Return the (X, Y) coordinate for the center point of the cell that contains the specified text.  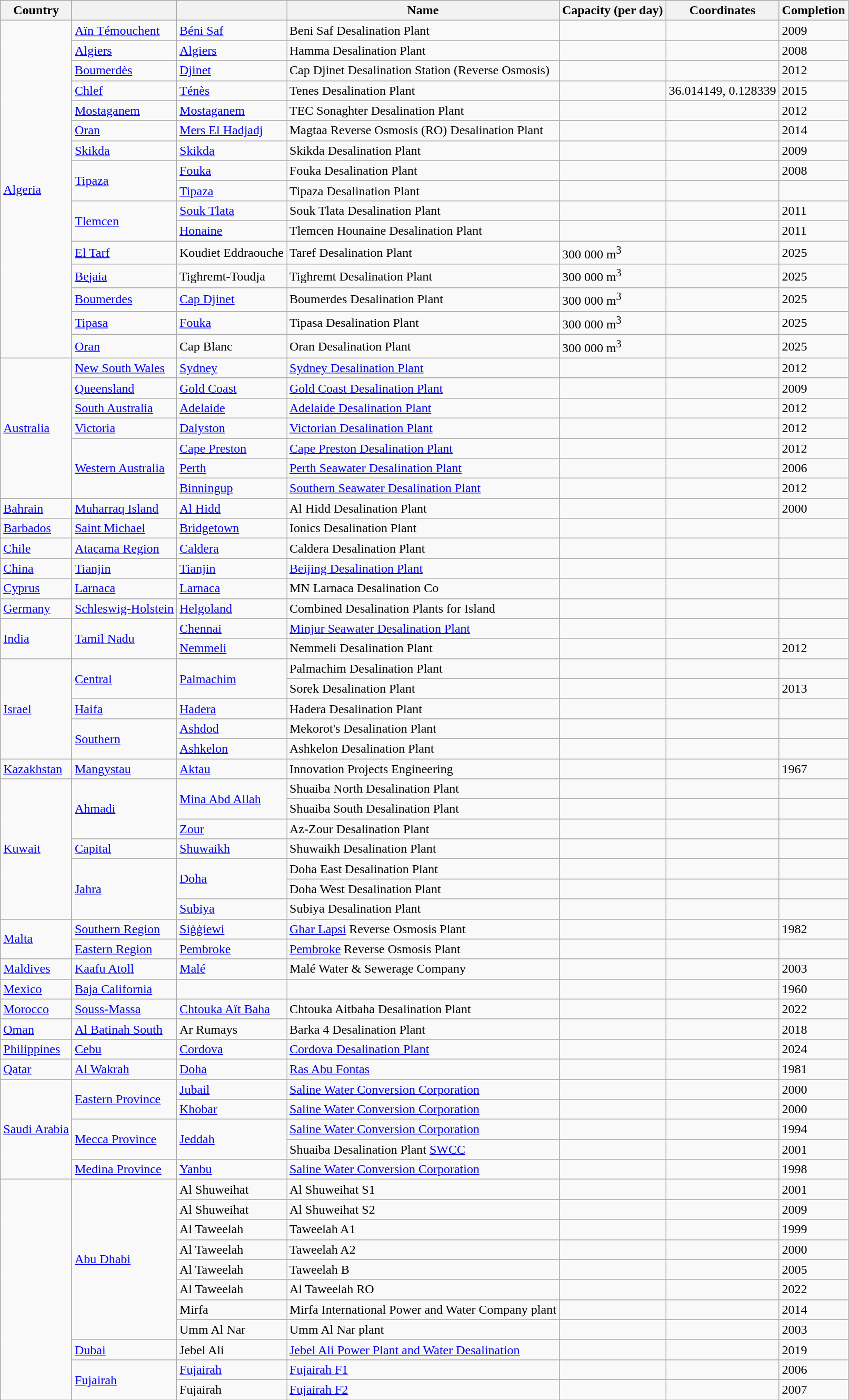
Saudi Arabia (36, 1129)
Doha East Desalination Plant (423, 869)
Dubai (124, 1349)
Tipaza Desalination Plant (423, 191)
Gold Coast (232, 388)
Mangystau (124, 769)
Mirfa International Power and Water Company plant (423, 1309)
Pembroke (232, 949)
Country (36, 11)
Algeria (36, 189)
Umm Al Nar (232, 1329)
Taweelah B (423, 1269)
Kazakhstan (36, 769)
1994 (814, 1129)
Hadera Desalination Plant (423, 708)
Adelaide (232, 408)
Palmachim Desalination Plant (423, 668)
1982 (814, 929)
1998 (814, 1169)
Beijing Desalination Plant (423, 568)
Az-Zour Desalination Plant (423, 829)
Capacity (per day) (613, 11)
Mirfa (232, 1309)
TEC Sonaghter Desalination Plant (423, 111)
Barka 4 Desalination Plant (423, 1029)
MN Larnaca Desalination Co (423, 588)
Al Batinah South (124, 1029)
Jebel Ali Power Plant and Water Desalination (423, 1349)
Baja California (124, 989)
Zour (232, 829)
Shuaiba Desalination Plant SWCC (423, 1149)
Name (423, 11)
Malta (36, 939)
Completion (814, 11)
Oman (36, 1029)
China (36, 568)
Bejaia (124, 276)
Cyprus (36, 588)
Sydney Desalination Plant (423, 368)
Central (124, 678)
Tighremt-Toudja (232, 276)
Qatar (36, 1069)
Oran Desalination Plant (423, 346)
Malé Water & Sewerage Company (423, 969)
Chile (36, 548)
Beni Saf Desalination Plant (423, 31)
1999 (814, 1229)
Nemmeli (232, 648)
Al Taweelah RO (423, 1289)
Souk Tlata (232, 211)
Umm Al Nar plant (423, 1329)
Khobar (232, 1109)
Sydney (232, 368)
Jubail (232, 1089)
Shuwaikh Desalination Plant (423, 849)
Cordova Desalination Plant (423, 1049)
Tipasa Desalination Plant (423, 323)
Chtouka Aitbaha Desalination Plant (423, 1009)
Cordova (232, 1049)
Southern Region (124, 929)
Queensland (124, 388)
Boumerdes Desalination Plant (423, 300)
Helgoland (232, 608)
El Tarf (124, 253)
Saint Michael (124, 528)
2024 (814, 1049)
Shuaiba South Desalination Plant (423, 809)
Ionics Desalination Plant (423, 528)
2019 (814, 1349)
Cap Djinet Desalination Station (Reverse Osmosis) (423, 71)
Mina Abd Allah (232, 799)
Germany (36, 608)
Nemmeli Desalination Plant (423, 648)
Mekorot's Desalination Plant (423, 728)
Victorian Desalination Plant (423, 428)
Ténès (232, 91)
Hadera (232, 708)
Dalyston (232, 428)
Mexico (36, 989)
Innovation Projects Engineering (423, 769)
Pembroke Reverse Osmosis Plant (423, 949)
Boumerdès (124, 71)
Tipasa (124, 323)
Kaafu Atoll (124, 969)
Caldera (232, 548)
Skikda Desalination Plant (423, 151)
Australia (36, 428)
Doha West Desalination Plant (423, 889)
Fujairah F1 (423, 1369)
Mers El Hadjadj (232, 131)
Palmachim (232, 678)
Caldera Desalination Plant (423, 548)
Bahrain (36, 508)
Philippines (36, 1049)
Djinet (232, 71)
Eastern Province (124, 1099)
Western Australia (124, 468)
Chtouka Aït Baha (232, 1009)
Subiya Desalination Plant (423, 909)
Taref Desalination Plant (423, 253)
2018 (814, 1029)
Magtaa Reverse Osmosis (RO) Desalination Plant (423, 131)
Boumerdes (124, 300)
Al Hidd (232, 508)
Schleswig-Holstein (124, 608)
Għar Lapsi Reverse Osmosis Plant (423, 929)
Ashkelon (232, 748)
Cape Preston Desalination Plant (423, 448)
Ras Abu Fontas (423, 1069)
Ahmadi (124, 809)
Mecca Province (124, 1139)
Chennai (232, 628)
Cebu (124, 1049)
Capital (124, 849)
Combined Desalination Plants for Island (423, 608)
36.014149, 0.128339 (722, 91)
Barbados (36, 528)
Ashkelon Desalination Plant (423, 748)
Jebel Ali (232, 1349)
Haifa (124, 708)
1981 (814, 1069)
Taweelah A1 (423, 1229)
Al Shuweihat S1 (423, 1189)
Ar Rumays (232, 1029)
Adelaide Desalination Plant (423, 408)
South Australia (124, 408)
1967 (814, 769)
Ashdod (232, 728)
Bridgetown (232, 528)
2007 (814, 1389)
1960 (814, 989)
Koudiet Eddraouche (232, 253)
Southern Seawater Desalination Plant (423, 488)
Maldives (36, 969)
Muharraq Island (124, 508)
Tlemcen (124, 221)
Cape Preston (232, 448)
Honaine (232, 231)
Chlef (124, 91)
Eastern Region (124, 949)
2005 (814, 1269)
Tlemcen Hounaine Desalination Plant (423, 231)
Sorek Desalination Plant (423, 688)
Fouka Desalination Plant (423, 171)
Israel (36, 708)
Fujairah F2 (423, 1389)
Abu Dhabi (124, 1259)
New South Wales (124, 368)
2015 (814, 91)
Béni Saf (232, 31)
Subiya (232, 909)
Aktau (232, 769)
2013 (814, 688)
Southern (124, 738)
Binningup (232, 488)
Hamma Desalination Plant (423, 51)
Al Hidd Desalination Plant (423, 508)
Cap Djinet (232, 300)
Atacama Region (124, 548)
Tenes Desalination Plant (423, 91)
Aïn Témouchent (124, 31)
Gold Coast Desalination Plant (423, 388)
Tighremt Desalination Plant (423, 276)
Coordinates (722, 11)
India (36, 638)
Al Shuweihat S2 (423, 1209)
Al Wakrah (124, 1069)
Kuwait (36, 849)
Medina Province (124, 1169)
Cap Blanc (232, 346)
Shuwaikh (232, 849)
Jeddah (232, 1139)
Tamil Nadu (124, 638)
Shuaiba North Desalination Plant (423, 789)
Malé (232, 969)
Taweelah A2 (423, 1249)
Yanbu (232, 1169)
Victoria (124, 428)
Jahra (124, 889)
Souk Tlata Desalination Plant (423, 211)
Perth (232, 468)
Morocco (36, 1009)
Minjur Seawater Desalination Plant (423, 628)
Souss-Massa (124, 1009)
Siġġiewi (232, 929)
Perth Seawater Desalination Plant (423, 468)
